Capture the cell that displays the provided text and extract its [x, y] central coordinate. 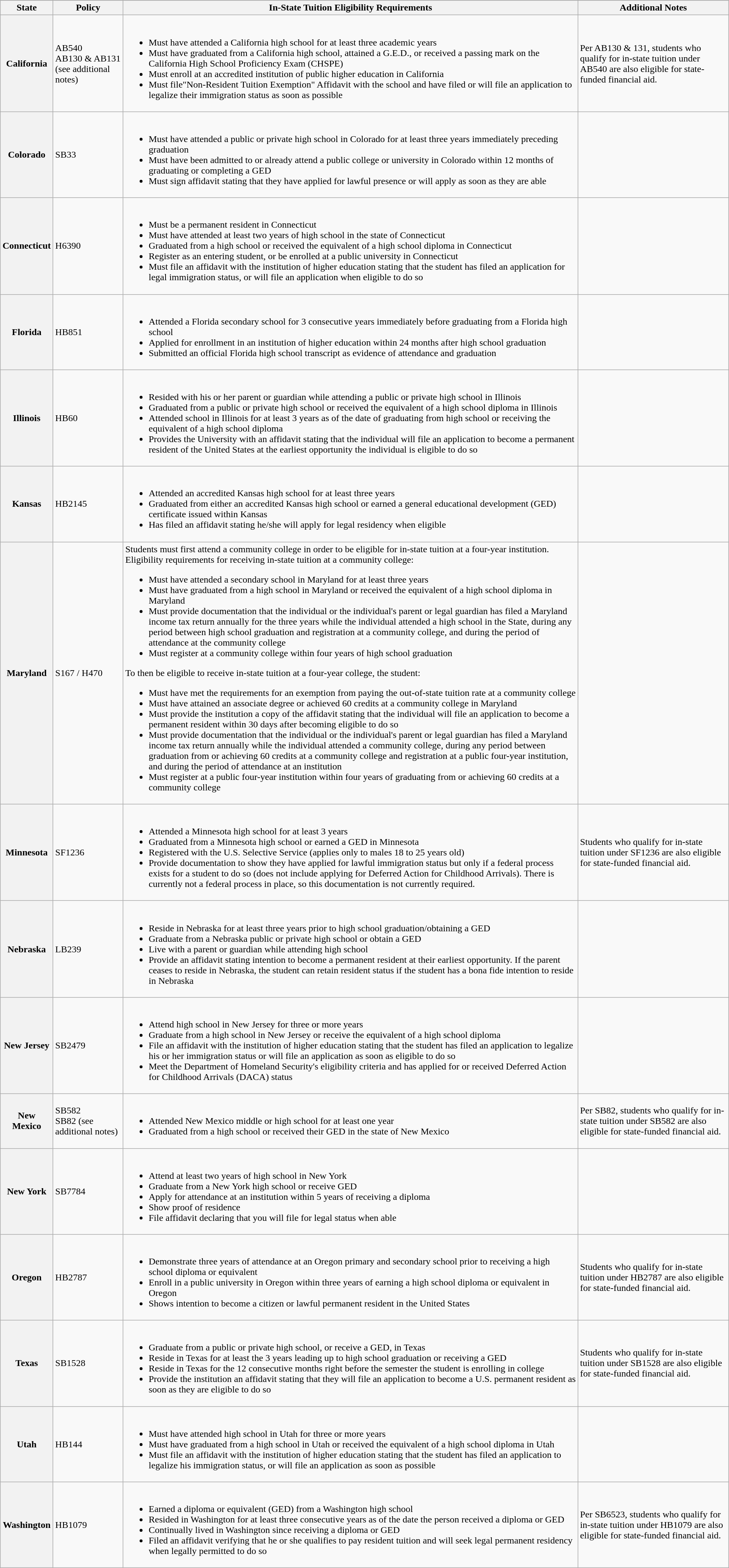
Washington [27, 1525]
Colorado [27, 155]
Policy [88, 8]
SF1236 [88, 852]
H6390 [88, 246]
California [27, 63]
HB851 [88, 332]
Connecticut [27, 246]
Texas [27, 1364]
HB1079 [88, 1525]
Attended New Mexico middle or high school for at least one yearGraduated from a high school or received their GED in the state of New Mexico [350, 1121]
LB239 [88, 949]
Oregon [27, 1277]
SB582SB82 (see additional notes) [88, 1121]
Students who qualify for in-state tuition under HB2787 are also eligible for state-funded financial aid. [653, 1277]
In-State Tuition Eligibility Requirements [350, 8]
Minnesota [27, 852]
Nebraska [27, 949]
SB2479 [88, 1045]
HB144 [88, 1444]
New York [27, 1191]
Illinois [27, 418]
HB2787 [88, 1277]
HB2145 [88, 504]
AB540AB130 & AB131 (see additional notes) [88, 63]
Per SB6523, students who qualify for in-state tuition under HB1079 are also eligible for state-funded financial aid. [653, 1525]
S167 / H470 [88, 673]
Florida [27, 332]
Maryland [27, 673]
Additional Notes [653, 8]
Students who qualify for in-state tuition under SB1528 are also eligible for state-funded financial aid. [653, 1364]
SB7784 [88, 1191]
Kansas [27, 504]
New Mexico [27, 1121]
State [27, 8]
SB33 [88, 155]
New Jersey [27, 1045]
Students who qualify for in-state tuition under SF1236 are also eligible for state-funded financial aid. [653, 852]
HB60 [88, 418]
SB1528 [88, 1364]
Utah [27, 1444]
Per SB82, students who qualify for in-state tuition under SB582 are also eligible for state-funded financial aid. [653, 1121]
Per AB130 & 131, students who qualify for in-state tuition under AB540 are also eligible for state-funded financial aid. [653, 63]
